Determine the [x, y] coordinate at the center of the cell enclosing the given text.  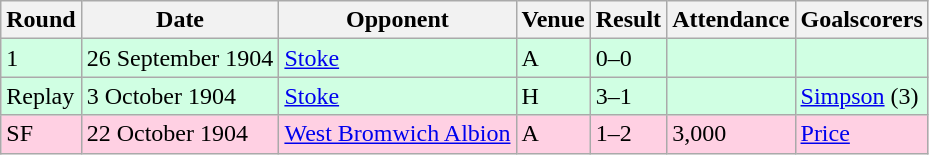
3,000 [731, 134]
22 October 1904 [180, 134]
0–0 [628, 58]
Goalscorers [862, 20]
3 October 1904 [180, 96]
3–1 [628, 96]
Opponent [398, 20]
H [553, 96]
Round [41, 20]
26 September 1904 [180, 58]
1 [41, 58]
Attendance [731, 20]
1–2 [628, 134]
Date [180, 20]
Replay [41, 96]
Venue [553, 20]
SF [41, 134]
Price [862, 134]
Result [628, 20]
Simpson (3) [862, 96]
West Bromwich Albion [398, 134]
